Return [X, Y] of the center of cell containing provided text 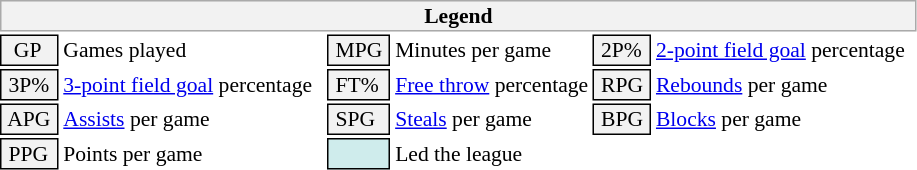
BPG [622, 120]
APG [30, 120]
Free throw percentage [492, 85]
Led the league [492, 154]
SPG [359, 120]
Points per game [193, 154]
RPG [622, 85]
Minutes per game [492, 50]
Games played [193, 50]
Legend [458, 16]
MPG [359, 50]
PPG [30, 154]
Steals per game [492, 120]
GP [30, 50]
FT% [359, 85]
3-point field goal percentage [193, 85]
Assists per game [193, 120]
2-point field goal percentage [785, 50]
2P% [622, 50]
Blocks per game [785, 120]
Rebounds per game [785, 85]
3P% [30, 85]
